Capture the cell that displays the provided text and extract its (x, y) central coordinate. 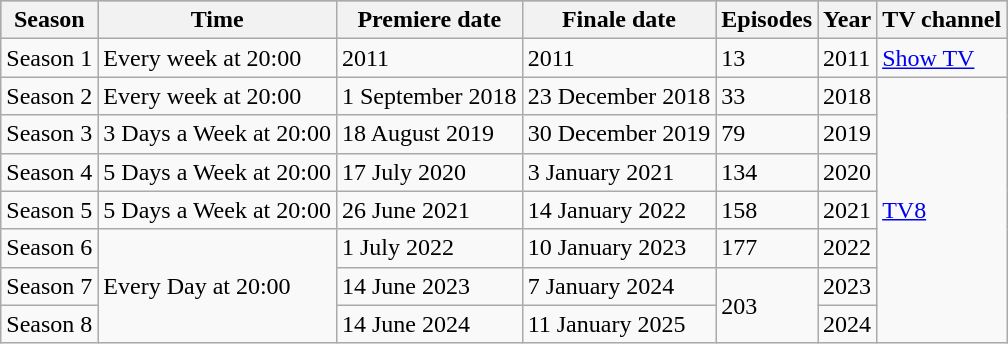
Show TV (942, 58)
203 (767, 305)
Season 8 (50, 324)
10 January 2023 (619, 248)
1 September 2018 (429, 96)
Finale date (619, 20)
3 Days a Week at 20:00 (218, 134)
2018 (848, 96)
7 January 2024 (619, 286)
79 (767, 134)
11 January 2025 (619, 324)
14 January 2022 (619, 210)
2022 (848, 248)
2021 (848, 210)
13 (767, 58)
Season 2 (50, 96)
Season (50, 20)
33 (767, 96)
Season 5 (50, 210)
14 June 2024 (429, 324)
Premiere date (429, 20)
18 August 2019 (429, 134)
26 June 2021 (429, 210)
Year (848, 20)
Season 3 (50, 134)
177 (767, 248)
Season 6 (50, 248)
2024 (848, 324)
Time (218, 20)
Season 7 (50, 286)
1 July 2022 (429, 248)
3 January 2021 (619, 172)
TV channel (942, 20)
2023 (848, 286)
2020 (848, 172)
Season 4 (50, 172)
Episodes (767, 20)
Season 1 (50, 58)
2019 (848, 134)
Every Day at 20:00 (218, 286)
14 June 2023 (429, 286)
30 December 2019 (619, 134)
158 (767, 210)
17 July 2020 (429, 172)
134 (767, 172)
23 December 2018 (619, 96)
TV8 (942, 210)
